Determine the (x, y) coordinate at the center of the cell enclosing the given text.  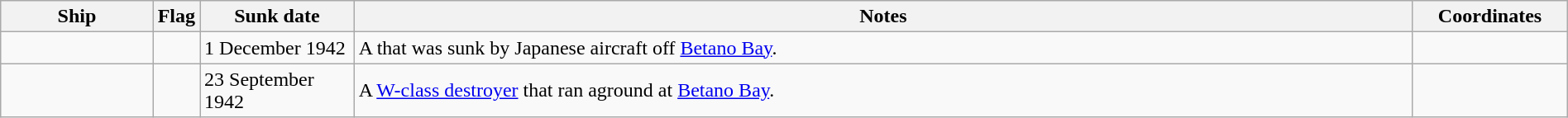
Sunk date (278, 17)
Coordinates (1490, 17)
Ship (77, 17)
Notes (883, 17)
A that was sunk by Japanese aircraft off Betano Bay. (883, 48)
1 December 1942 (278, 48)
Flag (176, 17)
A W-class destroyer that ran aground at Betano Bay. (883, 91)
23 September 1942 (278, 91)
